Scan for the cell matching the given text and deliver its (x, y) coordinate at center. 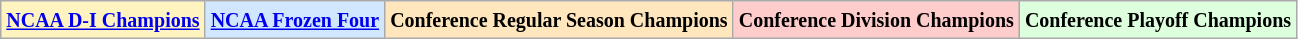
Conference Division Champions (876, 20)
NCAA D-I Champions (103, 20)
Conference Regular Season Champions (560, 20)
NCAA Frozen Four (295, 20)
Conference Playoff Champions (1158, 20)
